Pinpoint the cell where the given text exists, returning its [x, y] midpoint coordinate. 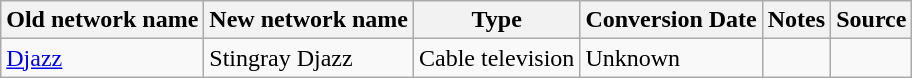
Conversion Date [671, 20]
Type [497, 20]
Djazz [102, 58]
New network name [309, 20]
Notes [796, 20]
Unknown [671, 58]
Old network name [102, 20]
Source [872, 20]
Stingray Djazz [309, 58]
Cable television [497, 58]
